Pinpoint the cell where the given text exists, returning its [x, y] midpoint coordinate. 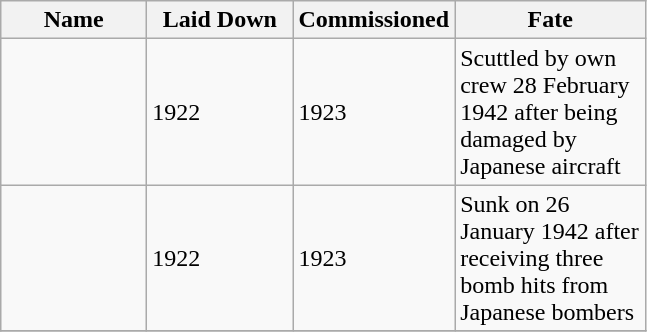
Laid Down [220, 20]
Scuttled by own crew 28 February 1942 after being damaged by Japanese aircraft [550, 112]
Commissioned [374, 20]
Fate [550, 20]
Name [74, 20]
Sunk on 26 January 1942 after receiving three bomb hits from Japanese bombers [550, 258]
